Identify which cell holds the provided text, then report its (X, Y) central coordinate. 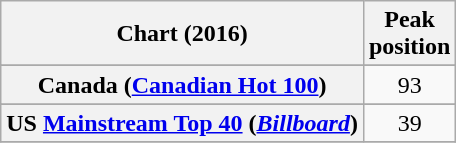
39 (409, 123)
Canada (Canadian Hot 100) (182, 85)
93 (409, 85)
US Mainstream Top 40 (Billboard) (182, 123)
Chart (2016) (182, 34)
Peakposition (409, 34)
